Return the [X, Y] coordinate for the center point of the cell that contains the specified text.  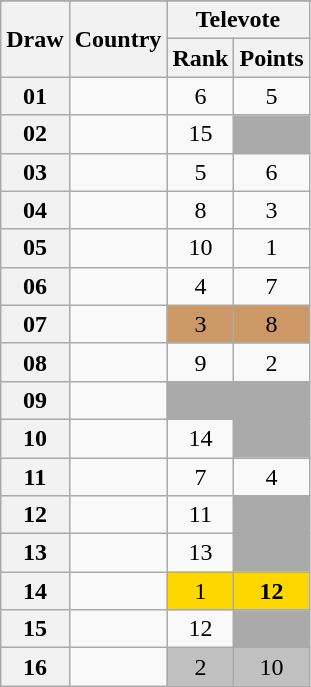
16 [35, 667]
Country [118, 39]
09 [35, 400]
9 [200, 362]
Televote [238, 20]
04 [35, 210]
Rank [200, 58]
02 [35, 134]
07 [35, 324]
03 [35, 172]
06 [35, 286]
Draw [35, 39]
Points [272, 58]
01 [35, 96]
05 [35, 248]
08 [35, 362]
